Provide the [X, Y] coordinate of the cell's center where the given text is located.  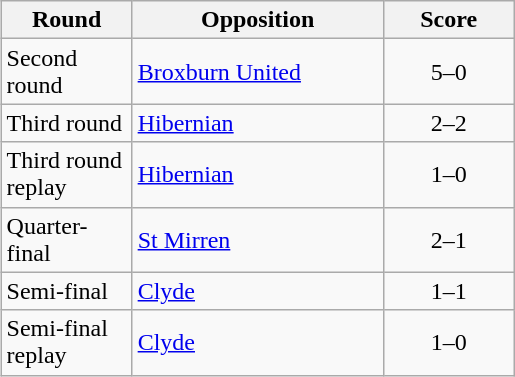
Quarter-final [66, 240]
Score [448, 20]
Third round replay [66, 174]
Opposition [258, 20]
Broxburn United [258, 72]
5–0 [448, 72]
1–1 [448, 291]
Round [66, 20]
Second round [66, 72]
St Mirren [258, 240]
2–2 [448, 123]
Semi-final [66, 291]
Semi-final replay [66, 342]
Third round [66, 123]
2–1 [448, 240]
